Return (x, y) of the center of cell containing provided text 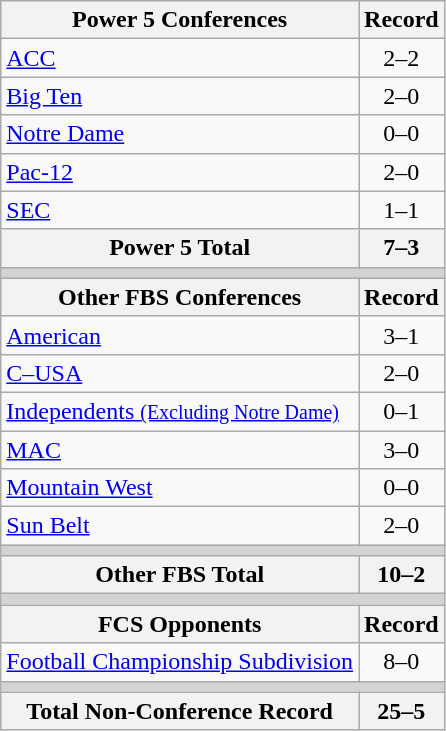
Football Championship Subdivision (180, 662)
SEC (180, 210)
Power 5 Total (180, 248)
C–USA (180, 373)
Sun Belt (180, 526)
Independents (Excluding Notre Dame) (180, 411)
25–5 (402, 711)
Power 5 Conferences (180, 20)
8–0 (402, 662)
Other FBS Conferences (180, 297)
Notre Dame (180, 134)
Pac-12 (180, 172)
1–1 (402, 210)
Mountain West (180, 488)
7–3 (402, 248)
American (180, 335)
10–2 (402, 575)
Other FBS Total (180, 575)
Big Ten (180, 96)
Total Non-Conference Record (180, 711)
3–1 (402, 335)
2–2 (402, 58)
MAC (180, 449)
FCS Opponents (180, 624)
3–0 (402, 449)
ACC (180, 58)
0–1 (402, 411)
